Search for the cell housing the specified text and yield its [X, Y] center coordinate. 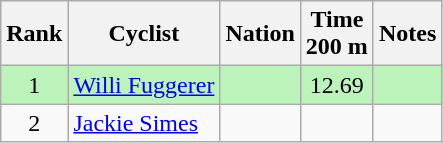
Rank [34, 34]
Notes [407, 34]
12.69 [336, 85]
Willi Fuggerer [144, 85]
Jackie Simes [144, 123]
Nation [260, 34]
2 [34, 123]
1 [34, 85]
Time200 m [336, 34]
Cyclist [144, 34]
